Provide the [X, Y] coordinate of the cell's center where the given text is located.  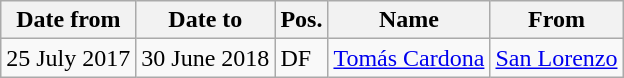
San Lorenzo [556, 58]
DF [302, 58]
25 July 2017 [68, 58]
From [556, 20]
Pos. [302, 20]
30 June 2018 [206, 58]
Name [409, 20]
Date to [206, 20]
Tomás Cardona [409, 58]
Date from [68, 20]
